Return [X, Y] of the center of cell containing provided text 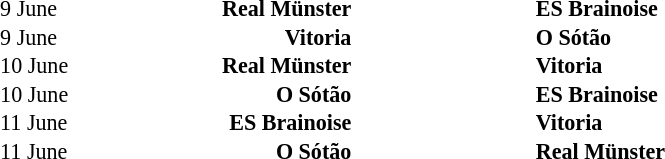
Real Münster [232, 66]
Vitoria [232, 38]
O Sótão [232, 94]
ES Brainoise [232, 123]
